Scan for the cell matching the given text and deliver its [X, Y] coordinate at center. 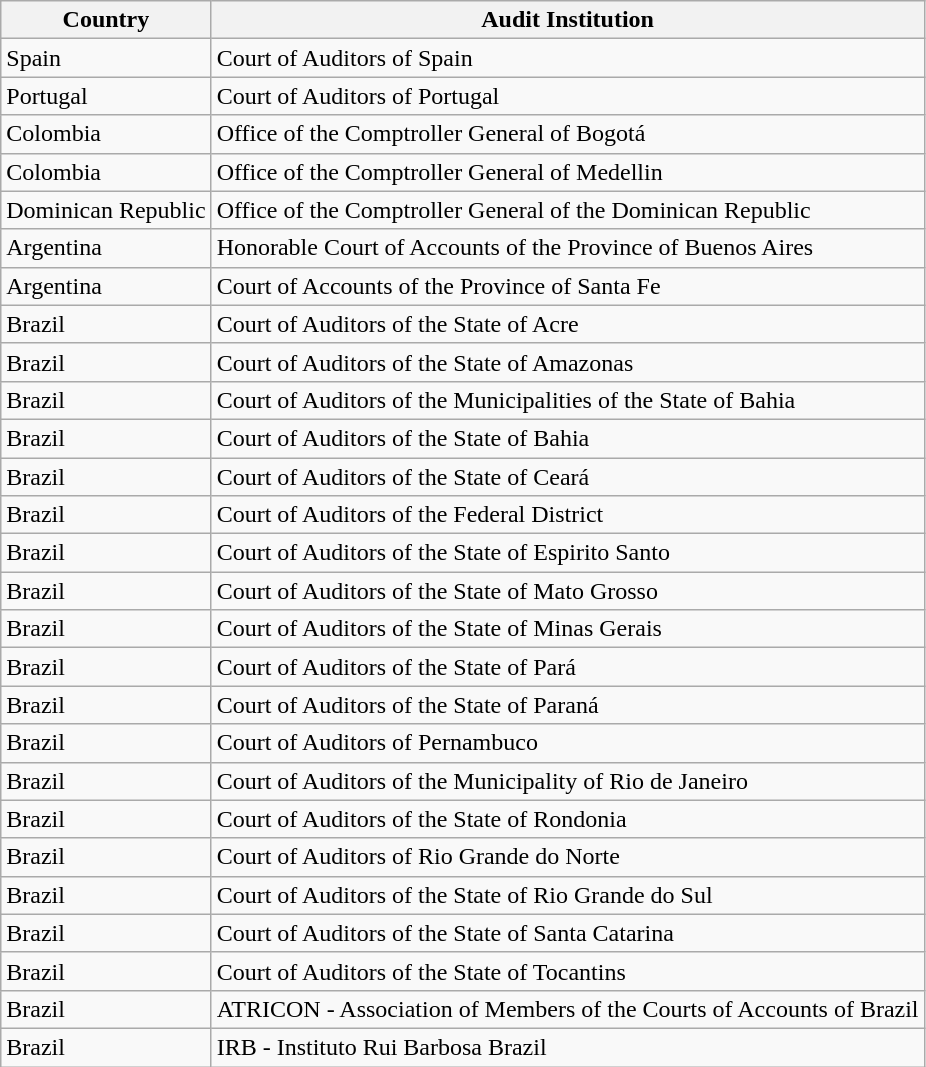
Court of Auditors of the State of Minas Gerais [568, 629]
Country [106, 20]
Court of Auditors of the State of Paraná [568, 705]
Office of the Comptroller General of Bogotá [568, 134]
Court of Auditors of the State of Bahia [568, 438]
Court of Auditors of the State of Mato Grosso [568, 591]
Court of Auditors of the State of Rondonia [568, 819]
Court of Auditors of the State of Rio Grande do Sul [568, 895]
Portugal [106, 96]
Spain [106, 58]
Audit Institution [568, 20]
Court of Auditors of Spain [568, 58]
Office of the Comptroller General of the Dominican Republic [568, 210]
ATRICON - Association of Members of the Courts of Accounts of Brazil [568, 1009]
Court of Auditors of the State of Ceará [568, 477]
Court of Auditors of Portugal [568, 96]
Court of Auditors of Rio Grande do Norte [568, 857]
Court of Auditors of the State of Acre [568, 324]
Dominican Republic [106, 210]
IRB - Instituto Rui Barbosa Brazil [568, 1047]
Court of Accounts of the Province of Santa Fe [568, 286]
Honorable Court of Accounts of the Province of Buenos Aires [568, 248]
Office of the Comptroller General of Medellin [568, 172]
Court of Auditors of the State of Pará [568, 667]
Court of Auditors of the State of Amazonas [568, 362]
Court of Auditors of the State of Tocantins [568, 971]
Court of Auditors of Pernambuco [568, 743]
Court of Auditors of the Municipalities of the State of Bahia [568, 400]
Court of Auditors of the State of Espirito Santo [568, 553]
Court of Auditors of the Municipality of Rio de Janeiro [568, 781]
Court of Auditors of the Federal District [568, 515]
Court of Auditors of the State of Santa Catarina [568, 933]
